Determine the [x, y] coordinate at the center of the cell enclosing the given text.  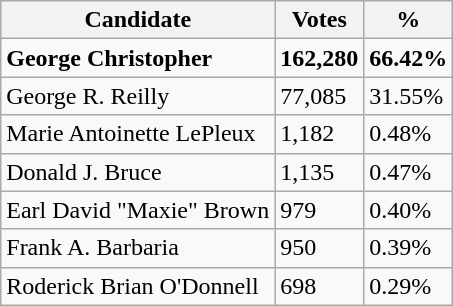
George R. Reilly [138, 96]
698 [320, 286]
1,135 [320, 172]
0.48% [408, 134]
0.47% [408, 172]
Candidate [138, 20]
1,182 [320, 134]
George Christopher [138, 58]
0.40% [408, 210]
Frank A. Barbaria [138, 248]
Earl David "Maxie" Brown [138, 210]
0.39% [408, 248]
66.42% [408, 58]
% [408, 20]
0.29% [408, 286]
Roderick Brian O'Donnell [138, 286]
950 [320, 248]
979 [320, 210]
77,085 [320, 96]
162,280 [320, 58]
Marie Antoinette LePleux [138, 134]
Votes [320, 20]
31.55% [408, 96]
Donald J. Bruce [138, 172]
